Find where the given text appears and provide that cell's center as (x, y) coordinate. 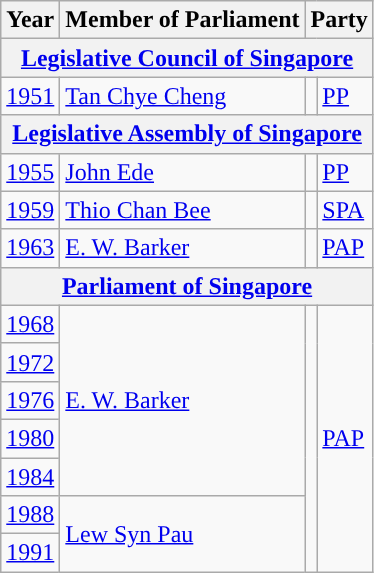
1963 (30, 248)
Lew Syn Pau (182, 534)
1972 (30, 362)
Thio Chan Bee (182, 210)
1976 (30, 400)
Legislative Council of Singapore (188, 58)
Member of Parliament (182, 20)
1991 (30, 553)
Year (30, 20)
Party (339, 20)
1951 (30, 96)
1959 (30, 210)
1988 (30, 515)
Parliament of Singapore (188, 286)
SPA (346, 210)
Legislative Assembly of Singapore (188, 134)
John Ede (182, 172)
1968 (30, 324)
1980 (30, 438)
Tan Chye Cheng (182, 96)
1955 (30, 172)
1984 (30, 477)
